Search for the cell housing the specified text and yield its [x, y] center coordinate. 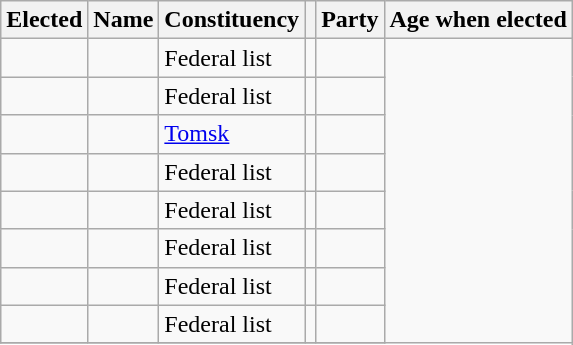
Age when elected [478, 20]
Elected [44, 20]
Party [350, 20]
Name [124, 20]
Tomsk [232, 134]
Constituency [232, 20]
